Output the [X, Y] coordinate of the center of the cell containing the given text.  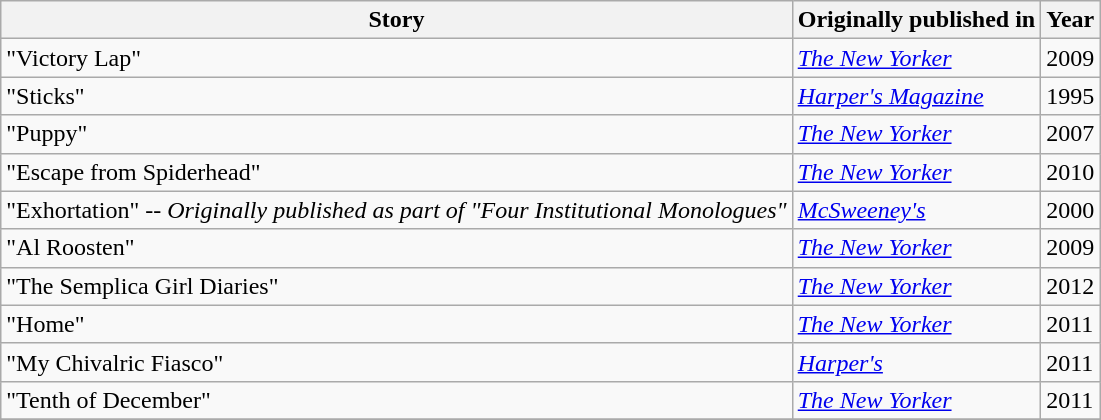
"Puppy" [396, 134]
2007 [1070, 134]
Harper's Magazine [916, 96]
"The Semplica Girl Diaries" [396, 286]
2000 [1070, 210]
"My Chivalric Fiasco" [396, 362]
"Home" [396, 324]
Harper's [916, 362]
"Exhortation" -- Originally published as part of "Four Institutional Monologues" [396, 210]
"Sticks" [396, 96]
Year [1070, 20]
Originally published in [916, 20]
Story [396, 20]
"Victory Lap" [396, 58]
2010 [1070, 172]
"Tenth of December" [396, 400]
"Escape from Spiderhead" [396, 172]
"Al Roosten" [396, 248]
2012 [1070, 286]
1995 [1070, 96]
McSweeney's [916, 210]
